Return [x, y] of the center of cell containing provided text 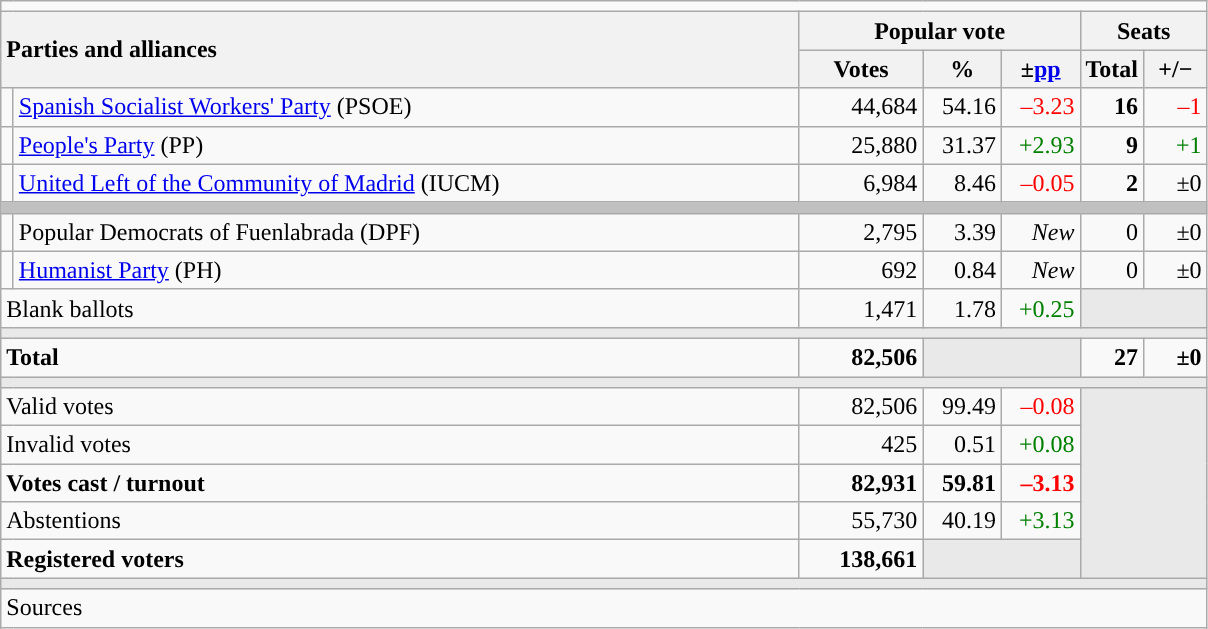
+/− [1176, 69]
% [962, 69]
99.49 [962, 407]
692 [861, 270]
55,730 [861, 521]
Spanish Socialist Workers' Party (PSOE) [406, 107]
+2.93 [1040, 145]
Popular Democrats of Fuenlabrada (DPF) [406, 232]
8.46 [962, 183]
2,795 [861, 232]
27 [1112, 357]
3.39 [962, 232]
Valid votes [400, 407]
2 [1112, 183]
82,931 [861, 483]
Votes cast / turnout [400, 483]
0.51 [962, 445]
31.37 [962, 145]
Sources [604, 608]
54.16 [962, 107]
9 [1112, 145]
+1 [1176, 145]
Registered voters [400, 559]
Abstentions [400, 521]
44,684 [861, 107]
–3.23 [1040, 107]
40.19 [962, 521]
138,661 [861, 559]
–3.13 [1040, 483]
United Left of the Community of Madrid (IUCM) [406, 183]
425 [861, 445]
1.78 [962, 308]
±pp [1040, 69]
16 [1112, 107]
59.81 [962, 483]
Invalid votes [400, 445]
Parties and alliances [400, 50]
6,984 [861, 183]
+0.25 [1040, 308]
Votes [861, 69]
1,471 [861, 308]
–0.05 [1040, 183]
People's Party (PP) [406, 145]
+3.13 [1040, 521]
Blank ballots [400, 308]
25,880 [861, 145]
–1 [1176, 107]
0.84 [962, 270]
+0.08 [1040, 445]
Popular vote [940, 31]
Humanist Party (PH) [406, 270]
Seats [1144, 31]
–0.08 [1040, 407]
